Return the (X, Y) coordinate for the center point of the cell that contains the specified text.  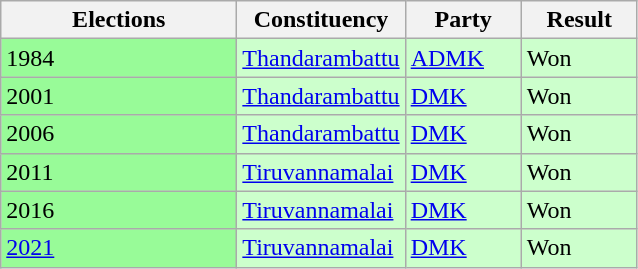
2006 (119, 134)
Elections (119, 20)
ADMK (463, 58)
2011 (119, 172)
1984 (119, 58)
2016 (119, 210)
Party (463, 20)
Constituency (321, 20)
2001 (119, 96)
Result (579, 20)
2021 (119, 248)
